Return the (x, y) coordinate for the center point of the cell that contains the specified text.  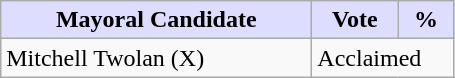
Mitchell Twolan (X) (156, 58)
Vote (355, 20)
% (426, 20)
Acclaimed (383, 58)
Mayoral Candidate (156, 20)
